Return the (x, y) coordinate for the center point of the cell that contains the specified text.  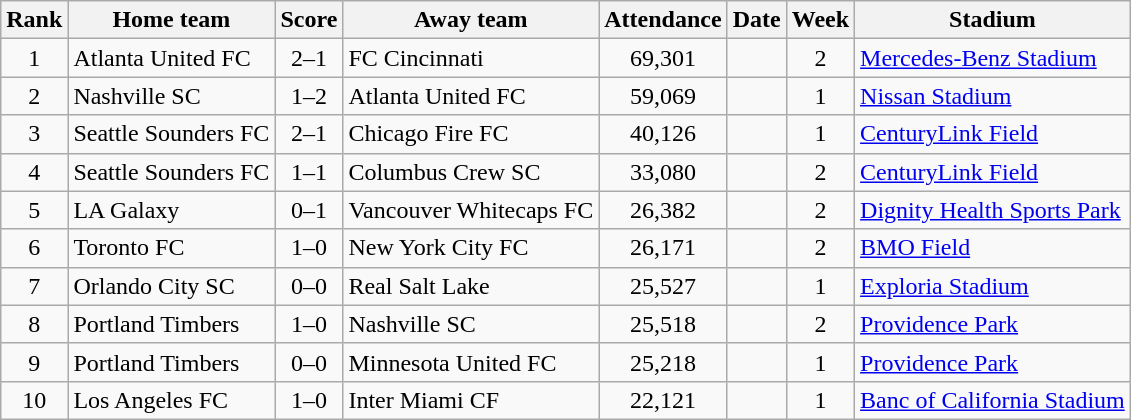
9 (34, 362)
BMO Field (993, 248)
Rank (34, 20)
69,301 (663, 58)
25,518 (663, 324)
Stadium (993, 20)
Away team (471, 20)
Week (820, 20)
Dignity Health Sports Park (993, 210)
Attendance (663, 20)
10 (34, 400)
Orlando City SC (172, 286)
4 (34, 172)
Exploria Stadium (993, 286)
Los Angeles FC (172, 400)
0–1 (309, 210)
Score (309, 20)
6 (34, 248)
Real Salt Lake (471, 286)
FC Cincinnati (471, 58)
26,382 (663, 210)
Toronto FC (172, 248)
22,121 (663, 400)
Date (756, 20)
1–2 (309, 96)
Minnesota United FC (471, 362)
59,069 (663, 96)
LA Galaxy (172, 210)
Chicago Fire FC (471, 134)
3 (34, 134)
Banc of California Stadium (993, 400)
40,126 (663, 134)
25,527 (663, 286)
5 (34, 210)
Nissan Stadium (993, 96)
Mercedes-Benz Stadium (993, 58)
33,080 (663, 172)
1–1 (309, 172)
Home team (172, 20)
Vancouver Whitecaps FC (471, 210)
26,171 (663, 248)
Inter Miami CF (471, 400)
Columbus Crew SC (471, 172)
8 (34, 324)
7 (34, 286)
25,218 (663, 362)
New York City FC (471, 248)
